Return (X, Y) of the center of cell containing provided text 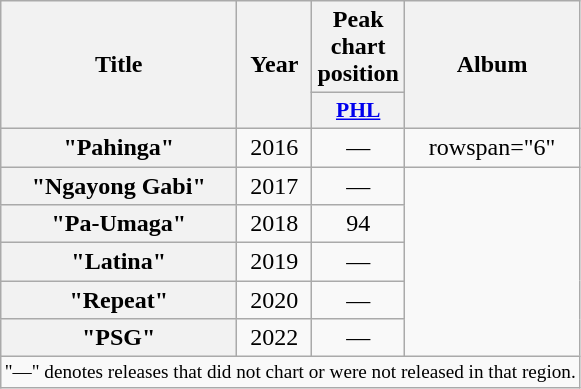
2017 (274, 185)
"Pahinga" (119, 147)
"Latina" (119, 262)
2019 (274, 262)
PHL (358, 111)
Title (119, 65)
2018 (274, 224)
94 (358, 224)
2020 (274, 300)
"—" denotes releases that did not chart or were not released in that region. (290, 372)
"PSG" (119, 338)
rowspan="6" (492, 147)
Album (492, 65)
2016 (274, 147)
"Repeat" (119, 300)
Year (274, 65)
2022 (274, 338)
"Ngayong Gabi" (119, 185)
Peak chart position (358, 47)
"Pa-Umaga" (119, 224)
